Scan for the cell matching the given text and deliver its (x, y) coordinate at center. 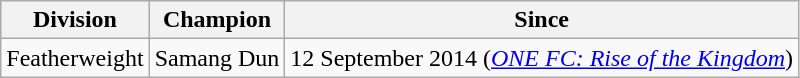
12 September 2014 (ONE FC: Rise of the Kingdom) (542, 58)
Featherweight (75, 58)
Samang Dun (217, 58)
Champion (217, 20)
Since (542, 20)
Division (75, 20)
